Determine the [X, Y] coordinate at the center of the cell enclosing the given text.  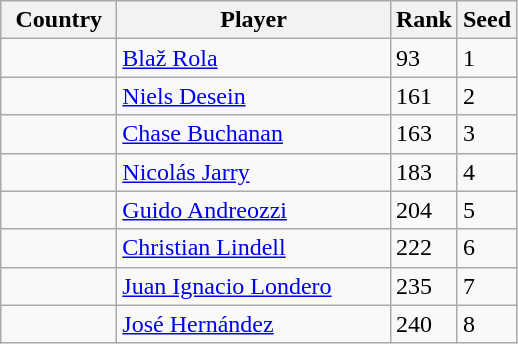
Player [254, 20]
183 [424, 172]
8 [486, 324]
Nicolás Jarry [254, 172]
2 [486, 96]
4 [486, 172]
1 [486, 58]
163 [424, 134]
204 [424, 210]
161 [424, 96]
Country [59, 20]
5 [486, 210]
Christian Lindell [254, 248]
Niels Desein [254, 96]
Chase Buchanan [254, 134]
3 [486, 134]
240 [424, 324]
7 [486, 286]
222 [424, 248]
José Hernández [254, 324]
Blaž Rola [254, 58]
6 [486, 248]
235 [424, 286]
Juan Ignacio Londero [254, 286]
93 [424, 58]
Seed [486, 20]
Guido Andreozzi [254, 210]
Rank [424, 20]
